Return [x, y] of the center of cell containing provided text 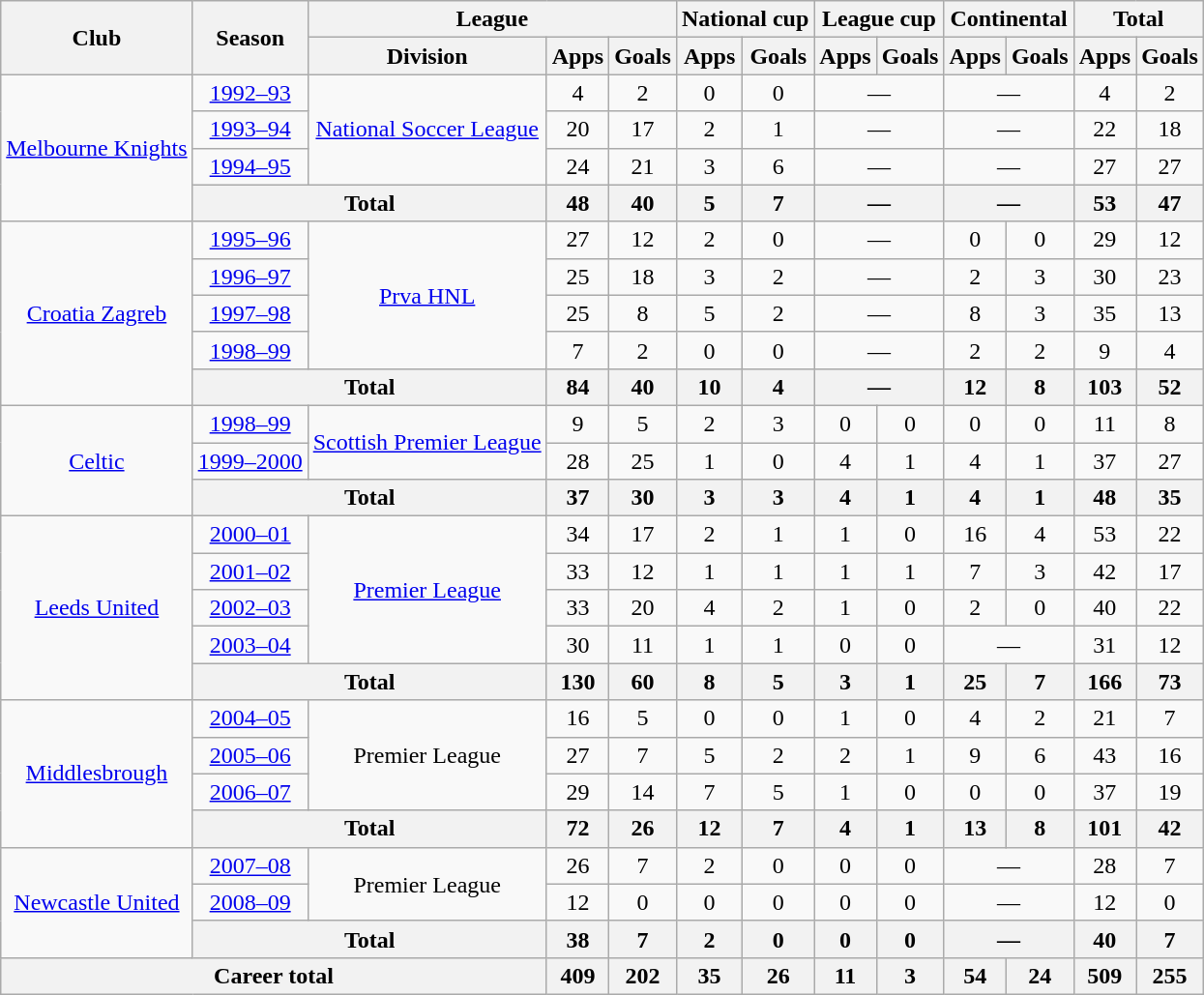
Middlesbrough [97, 774]
Career total [274, 976]
72 [577, 829]
2003–04 [250, 645]
34 [577, 535]
2000–01 [250, 535]
Leeds United [97, 608]
1993–94 [250, 130]
19 [1170, 792]
1997–98 [250, 313]
League cup [879, 19]
31 [1104, 645]
43 [1104, 755]
1994–95 [250, 166]
103 [1104, 387]
101 [1104, 829]
130 [577, 682]
166 [1104, 682]
2001–02 [250, 571]
League [491, 19]
54 [975, 976]
Continental [1009, 19]
2002–03 [250, 608]
Croatia Zagreb [97, 313]
409 [577, 976]
84 [577, 387]
1999–2000 [250, 461]
202 [643, 976]
10 [709, 387]
Melbourne Knights [97, 148]
Celtic [97, 460]
2004–05 [250, 718]
National Soccer League [427, 130]
National cup [745, 19]
52 [1170, 387]
Division [427, 56]
Newcastle United [97, 902]
2005–06 [250, 755]
73 [1170, 682]
1995–96 [250, 240]
Club [97, 38]
2008–09 [250, 902]
1996–97 [250, 277]
38 [577, 939]
509 [1104, 976]
255 [1170, 976]
47 [1170, 203]
Scottish Premier League [427, 442]
2006–07 [250, 792]
60 [643, 682]
14 [643, 792]
2007–08 [250, 865]
Season [250, 38]
Prva HNL [427, 295]
1992–93 [250, 93]
23 [1170, 277]
